Search for the cell housing the specified text and yield its (x, y) center coordinate. 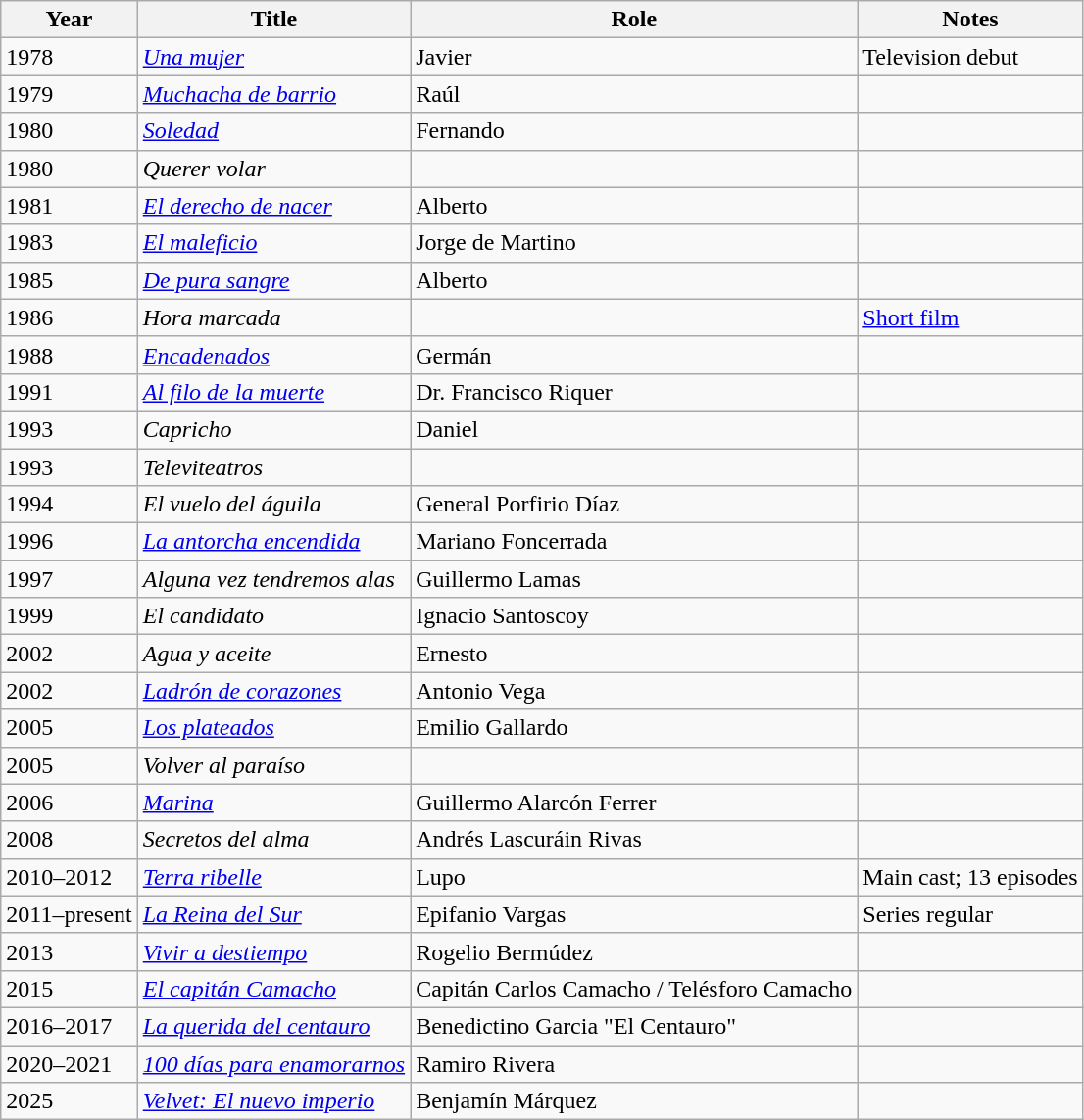
Dr. Francisco Riquer (634, 392)
Short film (970, 317)
Al filo de la muerte (273, 392)
1997 (69, 579)
Ladrón de corazones (273, 691)
Guillermo Lamas (634, 579)
1986 (69, 317)
Secretos del alma (273, 840)
Lupo (634, 877)
Televiteatros (273, 467)
Role (634, 20)
2008 (69, 840)
Rogelio Bermúdez (634, 951)
Fernando (634, 131)
1983 (69, 243)
Antonio Vega (634, 691)
1988 (69, 355)
Notes (970, 20)
2025 (69, 1101)
100 días para enamorarnos (273, 1063)
Los plateados (273, 728)
De pura sangre (273, 280)
Ramiro Rivera (634, 1063)
2010–2012 (69, 877)
1979 (69, 94)
Benedictino Garcia "El Centauro" (634, 1026)
El maleficio (273, 243)
2006 (69, 803)
Agua y aceite (273, 654)
Terra ribelle (273, 877)
Guillermo Alarcón Ferrer (634, 803)
2013 (69, 951)
Querer volar (273, 169)
1991 (69, 392)
Ernesto (634, 654)
Andrés Lascuráin Rivas (634, 840)
Year (69, 20)
2020–2021 (69, 1063)
1981 (69, 206)
Jorge de Martino (634, 243)
Series regular (970, 914)
Capricho (273, 429)
Javier (634, 57)
Encadenados (273, 355)
La antorcha encendida (273, 542)
Main cast; 13 episodes (970, 877)
1994 (69, 505)
Muchacha de barrio (273, 94)
Soledad (273, 131)
General Porfirio Díaz (634, 505)
2015 (69, 989)
El derecho de nacer (273, 206)
Emilio Gallardo (634, 728)
Marina (273, 803)
Alguna vez tendremos alas (273, 579)
El capitán Camacho (273, 989)
Epifanio Vargas (634, 914)
Capitán Carlos Camacho / Telésforo Camacho (634, 989)
Volver al paraíso (273, 765)
El vuelo del águila (273, 505)
Ignacio Santoscoy (634, 616)
Vivir a destiempo (273, 951)
Daniel (634, 429)
1999 (69, 616)
Hora marcada (273, 317)
Television debut (970, 57)
Raúl (634, 94)
Mariano Foncerrada (634, 542)
La querida del centauro (273, 1026)
Velvet: El nuevo imperio (273, 1101)
El candidato (273, 616)
La Reina del Sur (273, 914)
1978 (69, 57)
2011–present (69, 914)
1996 (69, 542)
1985 (69, 280)
Una mujer (273, 57)
Benjamín Márquez (634, 1101)
Germán (634, 355)
2016–2017 (69, 1026)
Title (273, 20)
